Return the (x, y) coordinate for the center point of the cell that contains the specified text.  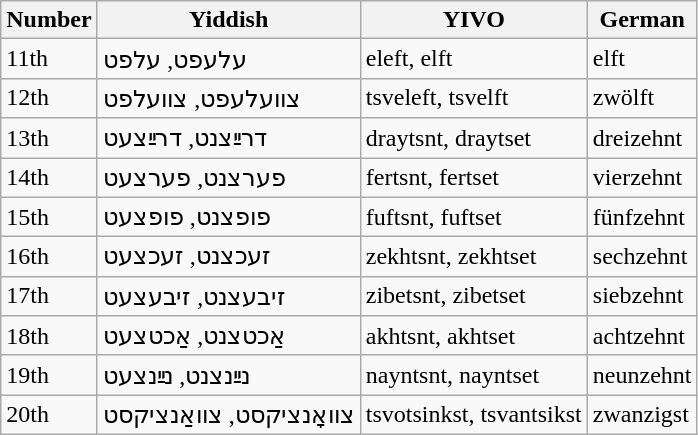
dreizehnt (642, 138)
11th (49, 59)
20th (49, 415)
tsvotsinkst, tsvantsikst (474, 415)
vierzehnt (642, 178)
fuftsnt, fuftset (474, 217)
12th (49, 98)
צוועלעפט, צוועלפט (228, 98)
zekhtsnt, zekhtset (474, 257)
tsveleft, tsvelft (474, 98)
achtzehnt (642, 336)
17th (49, 296)
פערצנט, פערצעט (228, 178)
siebzehnt (642, 296)
Number (49, 20)
זעכצנט, זעכצעט (228, 257)
פופצנט, פופצעט (228, 217)
דרײַצנט, דרײַצעט (228, 138)
draytsnt, draytset (474, 138)
16th (49, 257)
15th (49, 217)
sechzehnt (642, 257)
elft (642, 59)
Yiddish (228, 20)
עלעפט, עלפט (228, 59)
zwanzigst (642, 415)
18th (49, 336)
צוואָנציקסט, צוואַנציקסט (228, 415)
זיבעצנט, זיבעצעט (228, 296)
akhtsnt, akhtset (474, 336)
German (642, 20)
13th (49, 138)
אַכטצנט, אַכטצעט (228, 336)
נײַנצנט, נײַנצעט (228, 375)
YIVO (474, 20)
nayntsnt, nayntset (474, 375)
neunzehnt (642, 375)
fünfzehnt (642, 217)
eleft, elft (474, 59)
zwölft (642, 98)
14th (49, 178)
fertsnt, fertset (474, 178)
zibetsnt, zibetset (474, 296)
19th (49, 375)
